Extract the [X, Y] coordinate from the center of the cell holding the provided text.  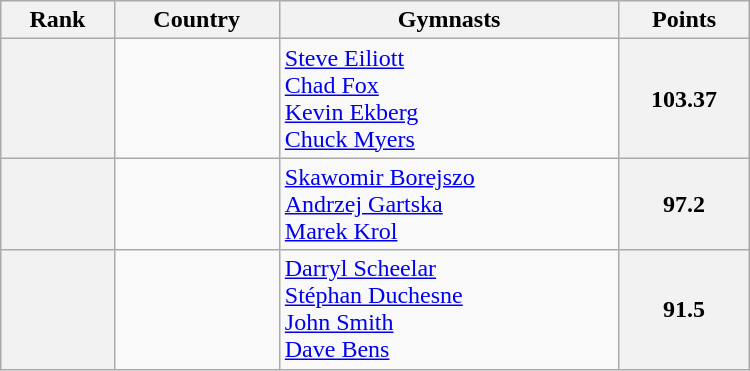
Steve Eiliott Chad Fox Kevin Ekberg Chuck Myers [449, 98]
91.5 [684, 310]
103.37 [684, 98]
97.2 [684, 204]
Points [684, 20]
Skawomir Borejszo Andrzej Gartska Marek Krol [449, 204]
Darryl Scheelar Stéphan Duchesne John Smith Dave Bens [449, 310]
Rank [58, 20]
Country [196, 20]
Gymnasts [449, 20]
